Return the [X, Y] coordinate for the center point of the cell that contains the specified text.  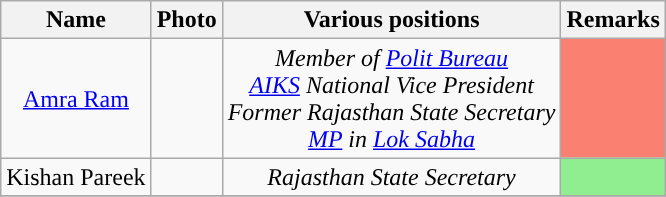
Name [76, 20]
Photo [186, 20]
Kishan Pareek [76, 177]
Various positions [392, 20]
Remarks [613, 20]
Member of Polit Bureau AIKS National Vice PresidentFormer Rajasthan State SecretaryMP in Lok Sabha [392, 98]
Rajasthan State Secretary [392, 177]
Amra Ram [76, 98]
